Scan for the cell matching the given text and deliver its [x, y] coordinate at center. 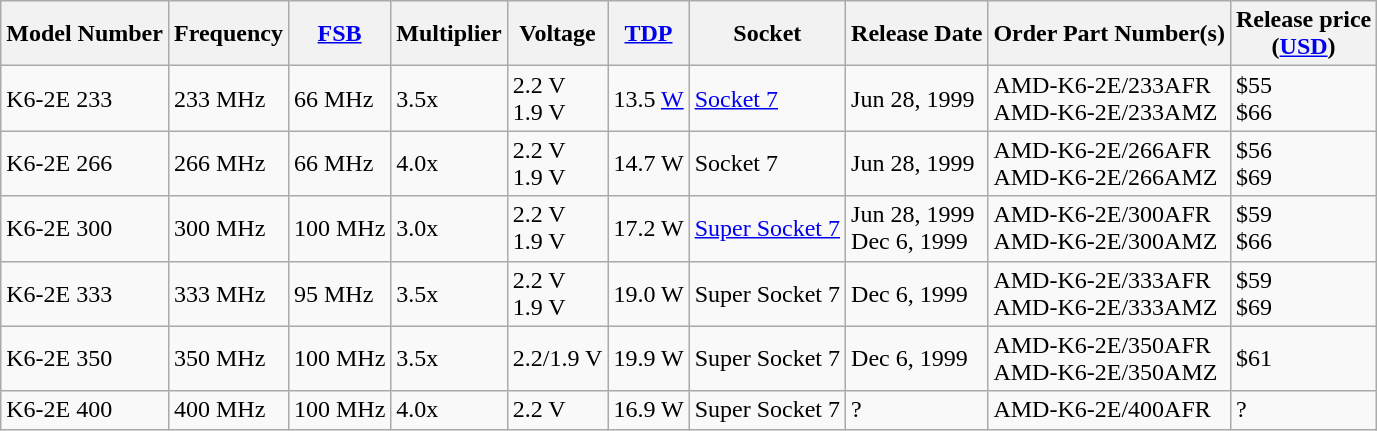
Socket [767, 34]
Model Number [85, 34]
FSB [339, 34]
AMD-K6-2E/400AFR [1110, 410]
TDP [648, 34]
Order Part Number(s) [1110, 34]
3.0x [449, 228]
Voltage [558, 34]
300 MHz [228, 228]
K6-2E 400 [85, 410]
Release Date [917, 34]
Frequency [228, 34]
K6-2E 266 [85, 164]
19.0 W [648, 294]
$61 [1303, 358]
AMD-K6-2E/350AFRAMD-K6-2E/350AMZ [1110, 358]
$59$66 [1303, 228]
K6-2E 233 [85, 98]
Release price(USD) [1303, 34]
AMD-K6-2E/233AFRAMD-K6-2E/233AMZ [1110, 98]
AMD-K6-2E/266AFRAMD-K6-2E/266AMZ [1110, 164]
19.9 W [648, 358]
333 MHz [228, 294]
266 MHz [228, 164]
233 MHz [228, 98]
K6-2E 300 [85, 228]
K6-2E 350 [85, 358]
2.2 V [558, 410]
K6-2E 333 [85, 294]
350 MHz [228, 358]
14.7 W [648, 164]
AMD-K6-2E/300AFRAMD-K6-2E/300AMZ [1110, 228]
17.2 W [648, 228]
13.5 W [648, 98]
$59$69 [1303, 294]
16.9 W [648, 410]
Multiplier [449, 34]
400 MHz [228, 410]
$55$66 [1303, 98]
AMD-K6-2E/333AFRAMD-K6-2E/333AMZ [1110, 294]
2.2/1.9 V [558, 358]
Jun 28, 1999Dec 6, 1999 [917, 228]
95 MHz [339, 294]
$56$69 [1303, 164]
